Output the [x, y] coordinate of the center of the cell containing the given text.  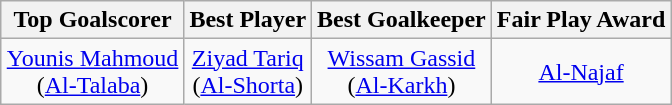
Ziyad Tariq(Al-Shorta) [248, 72]
Top Goalscorer [92, 20]
Fair Play Award [581, 20]
Al-Najaf [581, 72]
Younis Mahmoud(Al-Talaba) [92, 72]
Best Player [248, 20]
Wissam Gassid(Al-Karkh) [402, 72]
Best Goalkeeper [402, 20]
